Identify which cell holds the provided text, then report its [X, Y] central coordinate. 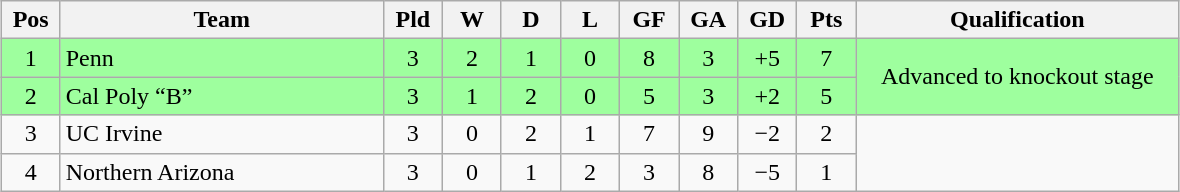
Pld [412, 20]
9 [708, 134]
Advanced to knockout stage [1018, 77]
GF [650, 20]
D [530, 20]
Pos [30, 20]
+2 [768, 96]
GA [708, 20]
Northern Arizona [222, 172]
Qualification [1018, 20]
Cal Poly “B” [222, 96]
Pts [826, 20]
GD [768, 20]
Team [222, 20]
4 [30, 172]
−2 [768, 134]
Penn [222, 58]
UC Irvine [222, 134]
W [472, 20]
−5 [768, 172]
L [590, 20]
+5 [768, 58]
